For the text-containing cell, return its midpoint in (X, Y) coordinate format. 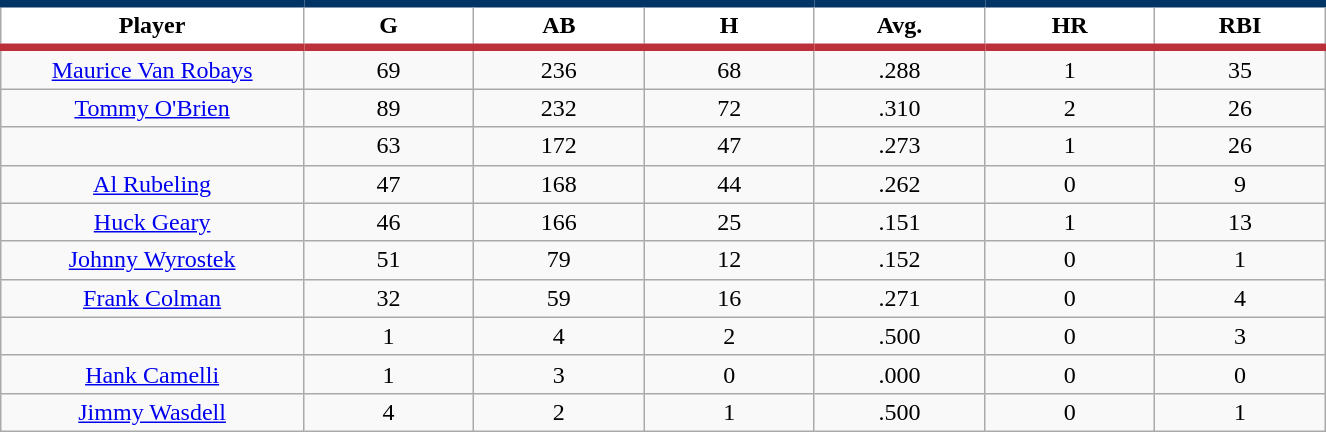
12 (729, 260)
Frank Colman (152, 298)
.271 (899, 298)
59 (559, 298)
172 (559, 146)
Tommy O'Brien (152, 108)
51 (388, 260)
72 (729, 108)
Avg. (899, 26)
.000 (899, 374)
Hank Camelli (152, 374)
44 (729, 184)
HR (1070, 26)
25 (729, 222)
Johnny Wyrostek (152, 260)
63 (388, 146)
H (729, 26)
168 (559, 184)
9 (1240, 184)
232 (559, 108)
.288 (899, 68)
35 (1240, 68)
79 (559, 260)
.310 (899, 108)
.273 (899, 146)
G (388, 26)
16 (729, 298)
.151 (899, 222)
46 (388, 222)
Huck Geary (152, 222)
68 (729, 68)
69 (388, 68)
236 (559, 68)
32 (388, 298)
Jimmy Wasdell (152, 412)
Al Rubeling (152, 184)
.262 (899, 184)
89 (388, 108)
13 (1240, 222)
AB (559, 26)
Maurice Van Robays (152, 68)
166 (559, 222)
RBI (1240, 26)
Player (152, 26)
.152 (899, 260)
